From the cell containing the given text, extract its center point as (X, Y) coordinate. 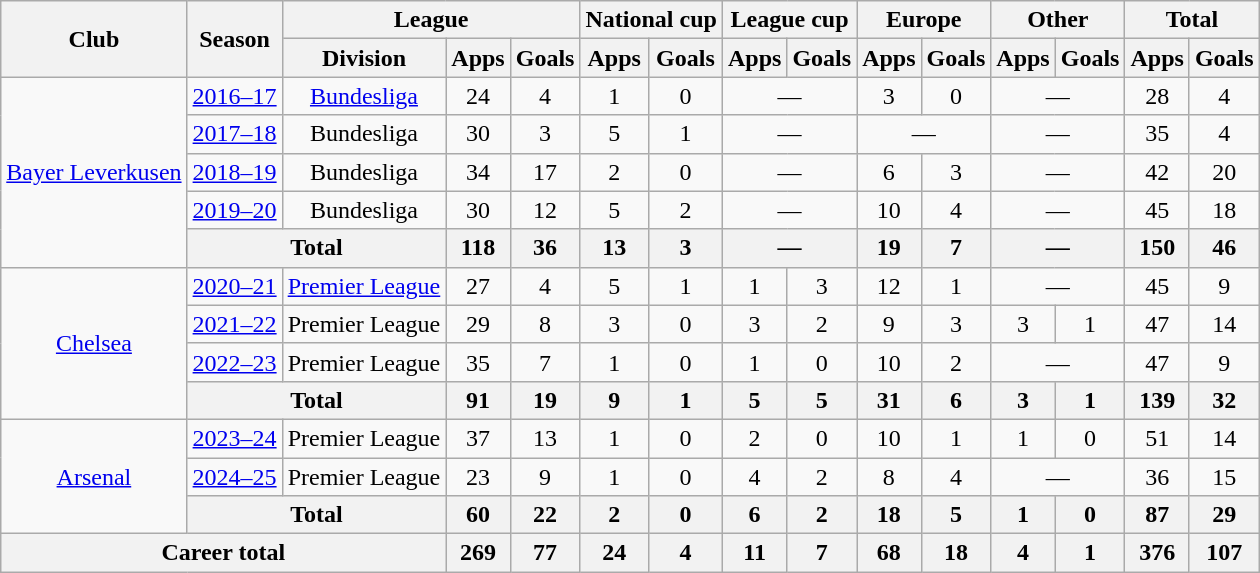
Other (1058, 20)
34 (478, 172)
51 (1157, 438)
77 (545, 553)
Europe (924, 20)
2022–23 (234, 362)
2017–18 (234, 134)
2018–19 (234, 172)
League cup (789, 20)
Chelsea (94, 343)
376 (1157, 553)
107 (1224, 553)
League (431, 20)
91 (478, 400)
22 (545, 515)
Arsenal (94, 476)
2023–24 (234, 438)
27 (478, 286)
118 (478, 248)
Club (94, 39)
269 (478, 553)
37 (478, 438)
87 (1157, 515)
23 (478, 477)
Division (364, 58)
20 (1224, 172)
42 (1157, 172)
17 (545, 172)
32 (1224, 400)
11 (754, 553)
28 (1157, 96)
46 (1224, 248)
National cup (651, 20)
2024–25 (234, 477)
2021–22 (234, 324)
150 (1157, 248)
2019–20 (234, 210)
2020–21 (234, 286)
15 (1224, 477)
31 (889, 400)
Season (234, 39)
68 (889, 553)
139 (1157, 400)
Bayer Leverkusen (94, 172)
2016–17 (234, 96)
Career total (224, 553)
60 (478, 515)
